Pinpoint the cell where the given text exists, returning its (x, y) midpoint coordinate. 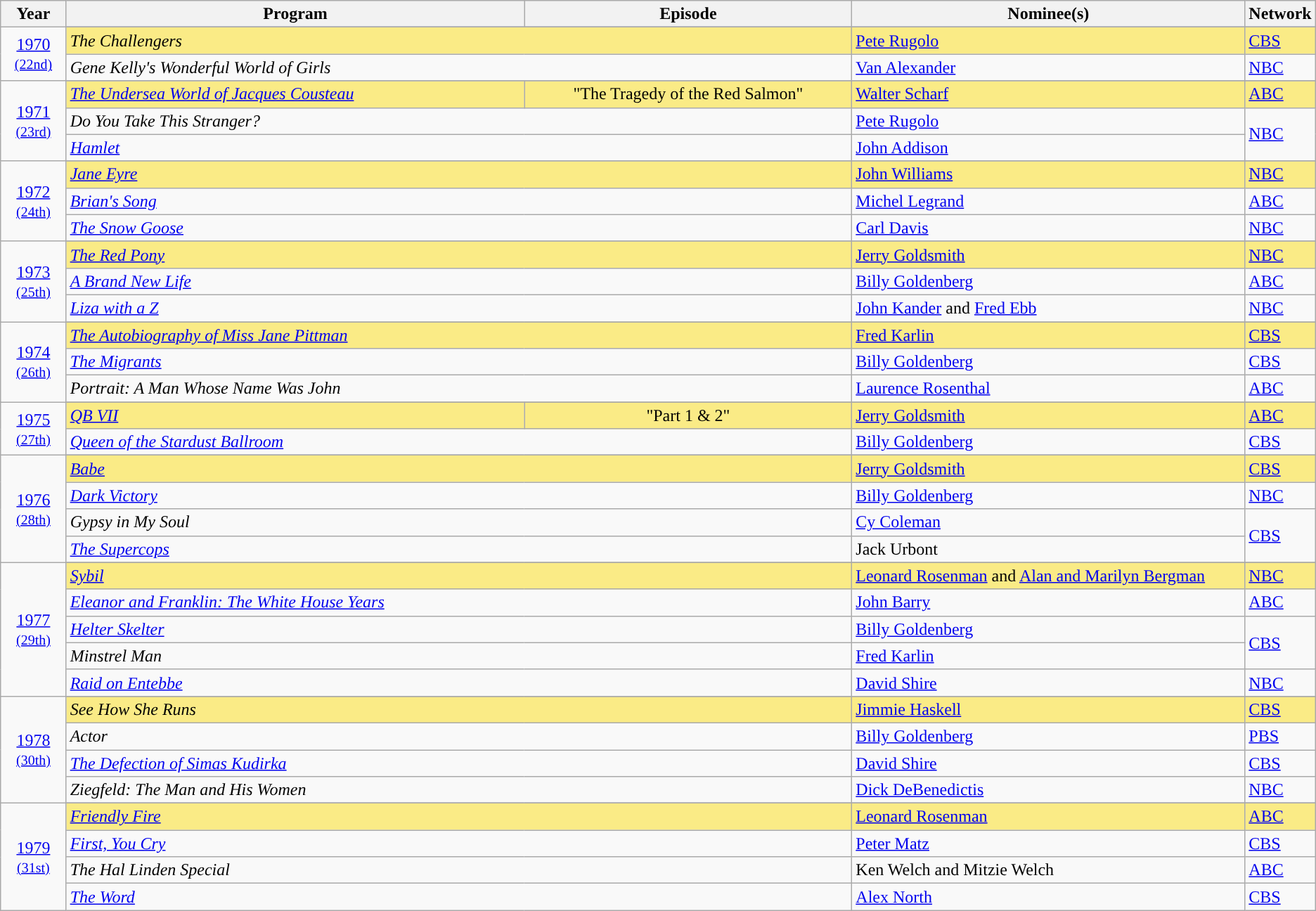
Hamlet (459, 148)
Jack Urbont (1049, 549)
The Supercops (459, 549)
Michel Legrand (1049, 201)
Actor (459, 736)
John Kander and Fred Ebb (1049, 308)
Program (295, 14)
Eleanor and Franklin: The White House Years (459, 602)
Alex North (1049, 897)
Ken Welch and Mitzie Welch (1049, 870)
1972(24th) (34, 201)
The Word (459, 897)
See How She Runs (459, 709)
The Hal Linden Special (459, 870)
Gene Kelly's Wonderful World of Girls (459, 67)
Helter Skelter (459, 629)
The Undersea World of Jacques Cousteau (295, 94)
1979(31st) (34, 857)
John Barry (1049, 602)
1973(25th) (34, 281)
Network (1280, 14)
A Brand New Life (459, 281)
QB VII (295, 415)
Brian's Song (459, 201)
1977(29th) (34, 629)
Episode (688, 14)
Queen of the Stardust Ballroom (459, 442)
Friendly Fire (459, 817)
Jane Eyre (459, 174)
The Autobiography of Miss Jane Pittman (459, 335)
Babe (459, 469)
John Addison (1049, 148)
Gypsy in My Soul (459, 522)
Peter Matz (1049, 844)
Liza with a Z (459, 308)
John Williams (1049, 174)
Sybil (459, 576)
First, You Cry (459, 844)
The Red Pony (459, 254)
The Snow Goose (459, 228)
The Challengers (459, 41)
Do You Take This Stranger? (459, 121)
Jimmie Haskell (1049, 709)
Dark Victory (459, 496)
Cy Coleman (1049, 522)
1975(27th) (34, 429)
Laurence Rosenthal (1049, 389)
Minstrel Man (459, 656)
The Defection of Simas Kudirka (459, 763)
"The Tragedy of the Red Salmon" (688, 94)
Walter Scharf (1049, 94)
1974(26th) (34, 362)
Ziegfeld: The Man and His Women (459, 790)
Leonard Rosenman and Alan and Marilyn Bergman (1049, 576)
PBS (1280, 736)
1971(23rd) (34, 121)
Raid on Entebbe (459, 683)
Leonard Rosenman (1049, 817)
Portrait: A Man Whose Name Was John (459, 389)
Van Alexander (1049, 67)
"Part 1 & 2" (688, 415)
Nominee(s) (1049, 14)
1976(28th) (34, 509)
Dick DeBenedictis (1049, 790)
Carl Davis (1049, 228)
The Migrants (459, 362)
1978(30th) (34, 749)
Year (34, 14)
1970(22nd) (34, 54)
